Detect which cell encompasses the target text, then output its (x, y) center coordinate. 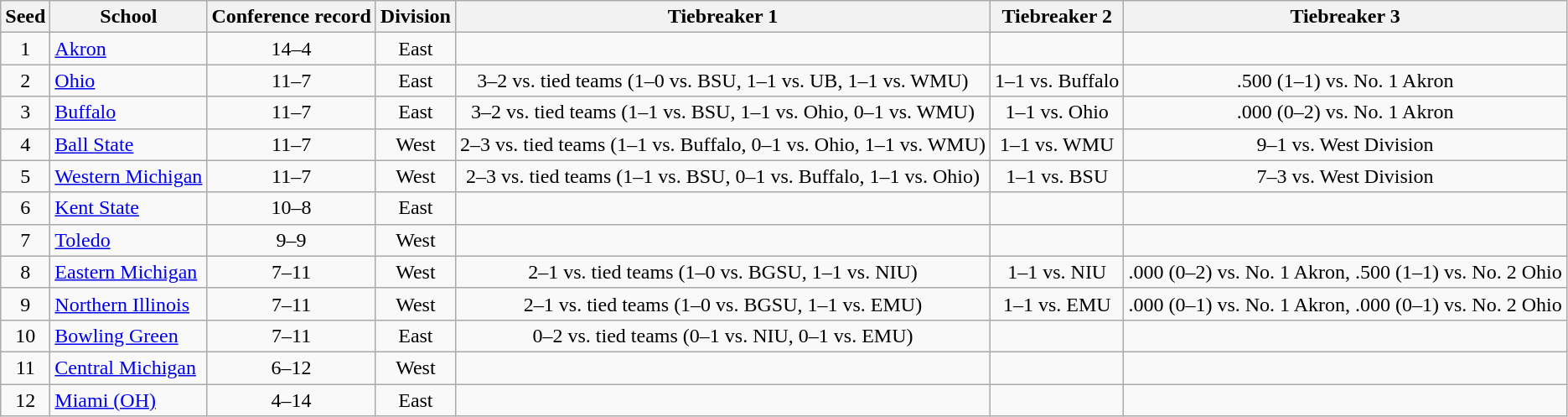
Eastern Michigan (129, 272)
2 (25, 81)
.500 (1–1) vs. No. 1 Akron (1345, 81)
2–3 vs. tied teams (1–1 vs. BSU, 0–1 vs. Buffalo, 1–1 vs. Ohio) (722, 176)
Seed (25, 17)
4 (25, 144)
3 (25, 112)
9–9 (292, 240)
1–1 vs. NIU (1058, 272)
0–2 vs. tied teams (0–1 vs. NIU, 0–1 vs. EMU) (722, 336)
2–3 vs. tied teams (1–1 vs. Buffalo, 0–1 vs. Ohio, 1–1 vs. WMU) (722, 144)
6–12 (292, 367)
3–2 vs. tied teams (1–0 vs. BSU, 1–1 vs. UB, 1–1 vs. WMU) (722, 81)
7–3 vs. West Division (1345, 176)
5 (25, 176)
10–8 (292, 208)
Tiebreaker 1 (722, 17)
Miami (OH) (129, 400)
1 (25, 49)
Tiebreaker 2 (1058, 17)
.000 (0–2) vs. No. 1 Akron (1345, 112)
12 (25, 400)
4–14 (292, 400)
1–1 vs. BSU (1058, 176)
Central Michigan (129, 367)
10 (25, 336)
2–1 vs. tied teams (1–0 vs. BGSU, 1–1 vs. EMU) (722, 304)
.000 (0–1) vs. No. 1 Akron, .000 (0–1) vs. No. 2 Ohio (1345, 304)
1–1 vs. EMU (1058, 304)
6 (25, 208)
Western Michigan (129, 176)
9 (25, 304)
Buffalo (129, 112)
Kent State (129, 208)
8 (25, 272)
9–1 vs. West Division (1345, 144)
Tiebreaker 3 (1345, 17)
Akron (129, 49)
3–2 vs. tied teams (1–1 vs. BSU, 1–1 vs. Ohio, 0–1 vs. WMU) (722, 112)
7 (25, 240)
Northern Illinois (129, 304)
Ball State (129, 144)
.000 (0–2) vs. No. 1 Akron, .500 (1–1) vs. No. 2 Ohio (1345, 272)
1–1 vs. WMU (1058, 144)
1–1 vs. Buffalo (1058, 81)
Bowling Green (129, 336)
Ohio (129, 81)
Conference record (292, 17)
1–1 vs. Ohio (1058, 112)
School (129, 17)
Toledo (129, 240)
2–1 vs. tied teams (1–0 vs. BGSU, 1–1 vs. NIU) (722, 272)
14–4 (292, 49)
11 (25, 367)
Division (416, 17)
